Scan for the cell matching the given text and deliver its (x, y) coordinate at center. 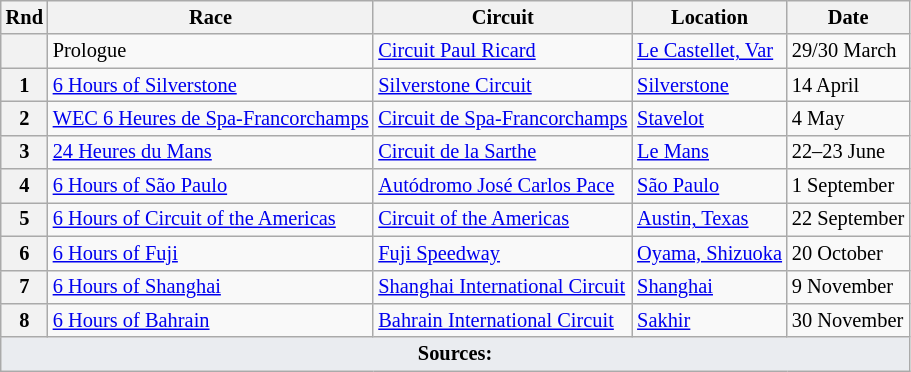
Rnd (24, 17)
6 (24, 253)
20 October (848, 253)
Austin, Texas (710, 219)
6 Hours of Bahrain (211, 320)
4 (24, 186)
6 Hours of Silverstone (211, 85)
Circuit Paul Ricard (502, 51)
Sakhir (710, 320)
5 (24, 219)
Circuit de Spa-Francorchamps (502, 118)
7 (24, 287)
6 Hours of Shanghai (211, 287)
Circuit de la Sarthe (502, 152)
Le Castellet, Var (710, 51)
Fuji Speedway (502, 253)
1 (24, 85)
Circuit (502, 17)
Autódromo José Carlos Pace (502, 186)
Oyama, Shizuoka (710, 253)
9 November (848, 287)
Bahrain International Circuit (502, 320)
8 (24, 320)
Sources: (455, 354)
24 Heures du Mans (211, 152)
Stavelot (710, 118)
Date (848, 17)
Location (710, 17)
14 April (848, 85)
Shanghai International Circuit (502, 287)
4 May (848, 118)
Circuit of the Americas (502, 219)
Silverstone Circuit (502, 85)
6 Hours of Circuit of the Americas (211, 219)
6 Hours of Fuji (211, 253)
6 Hours of São Paulo (211, 186)
WEC 6 Heures de Spa-Francorchamps (211, 118)
30 November (848, 320)
São Paulo (710, 186)
Silverstone (710, 85)
29/30 March (848, 51)
22 September (848, 219)
1 September (848, 186)
3 (24, 152)
2 (24, 118)
Le Mans (710, 152)
Race (211, 17)
Prologue (211, 51)
Shanghai (710, 287)
22–23 June (848, 152)
